Capture the cell that displays the provided text and extract its (X, Y) central coordinate. 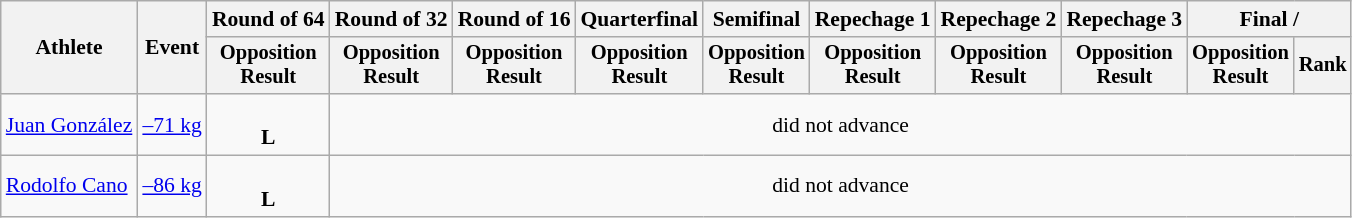
Repechage 1 (873, 19)
–71 kg (172, 124)
–86 kg (172, 186)
Repechage 3 (1124, 19)
Juan González (70, 124)
Repechage 2 (999, 19)
Round of 32 (392, 19)
Round of 16 (514, 19)
Semifinal (756, 19)
Rank (1323, 66)
Athlete (70, 48)
Event (172, 48)
Quarterfinal (639, 19)
Final / (1269, 19)
Round of 64 (268, 19)
Rodolfo Cano (70, 186)
